Search for the cell housing the specified text and yield its (x, y) center coordinate. 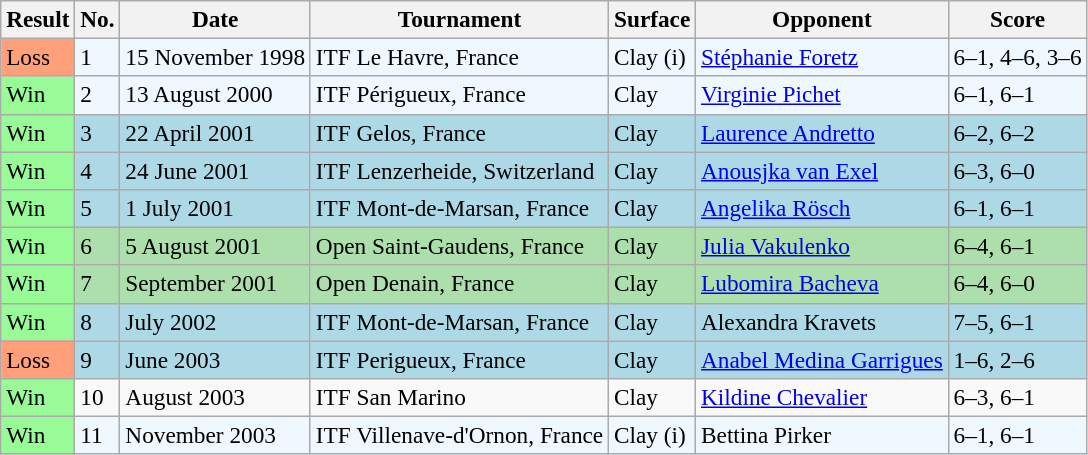
ITF Perigueux, France (459, 359)
7 (98, 284)
3 (98, 133)
6–4, 6–0 (1018, 284)
24 June 2001 (215, 170)
10 (98, 397)
Alexandra Kravets (822, 322)
November 2003 (215, 435)
Virginie Pichet (822, 95)
6–1, 4–6, 3–6 (1018, 57)
Angelika Rösch (822, 208)
Open Denain, France (459, 284)
Date (215, 19)
Stéphanie Foretz (822, 57)
Opponent (822, 19)
15 November 1998 (215, 57)
Lubomira Bacheva (822, 284)
Anabel Medina Garrigues (822, 359)
Tournament (459, 19)
9 (98, 359)
11 (98, 435)
ITF San Marino (459, 397)
6–3, 6–0 (1018, 170)
8 (98, 322)
ITF Le Havre, France (459, 57)
ITF Villenave-d'Ornon, France (459, 435)
July 2002 (215, 322)
1 July 2001 (215, 208)
5 August 2001 (215, 246)
2 (98, 95)
13 August 2000 (215, 95)
Open Saint-Gaudens, France (459, 246)
6–2, 6–2 (1018, 133)
ITF Gelos, France (459, 133)
September 2001 (215, 284)
Kildine Chevalier (822, 397)
6–4, 6–1 (1018, 246)
Julia Vakulenko (822, 246)
1–6, 2–6 (1018, 359)
ITF Périgueux, France (459, 95)
7–5, 6–1 (1018, 322)
Anousjka van Exel (822, 170)
Bettina Pirker (822, 435)
1 (98, 57)
Laurence Andretto (822, 133)
No. (98, 19)
Surface (652, 19)
Result (38, 19)
June 2003 (215, 359)
6 (98, 246)
5 (98, 208)
6–3, 6–1 (1018, 397)
August 2003 (215, 397)
Score (1018, 19)
4 (98, 170)
22 April 2001 (215, 133)
ITF Lenzerheide, Switzerland (459, 170)
